Provide the [x, y] coordinate of the cell's center where the given text is located.  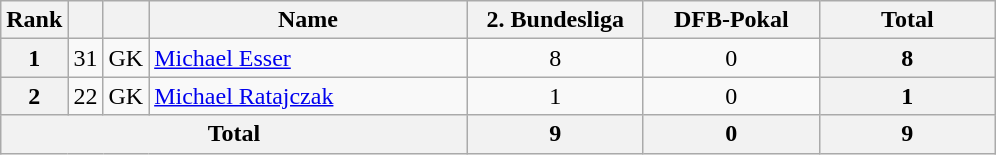
DFB-Pokal [731, 20]
Michael Ratajczak [308, 96]
Name [308, 20]
31 [86, 58]
Rank [34, 20]
Michael Esser [308, 58]
2 [34, 96]
22 [86, 96]
2. Bundesliga [555, 20]
